From the cell containing the given text, extract its center point as [X, Y] coordinate. 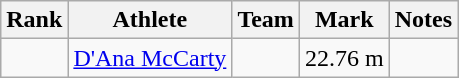
22.76 m [344, 58]
Team [266, 20]
Notes [423, 20]
Athlete [150, 20]
D'Ana McCarty [150, 58]
Mark [344, 20]
Rank [34, 20]
